Search for the cell housing the specified text and yield its [x, y] center coordinate. 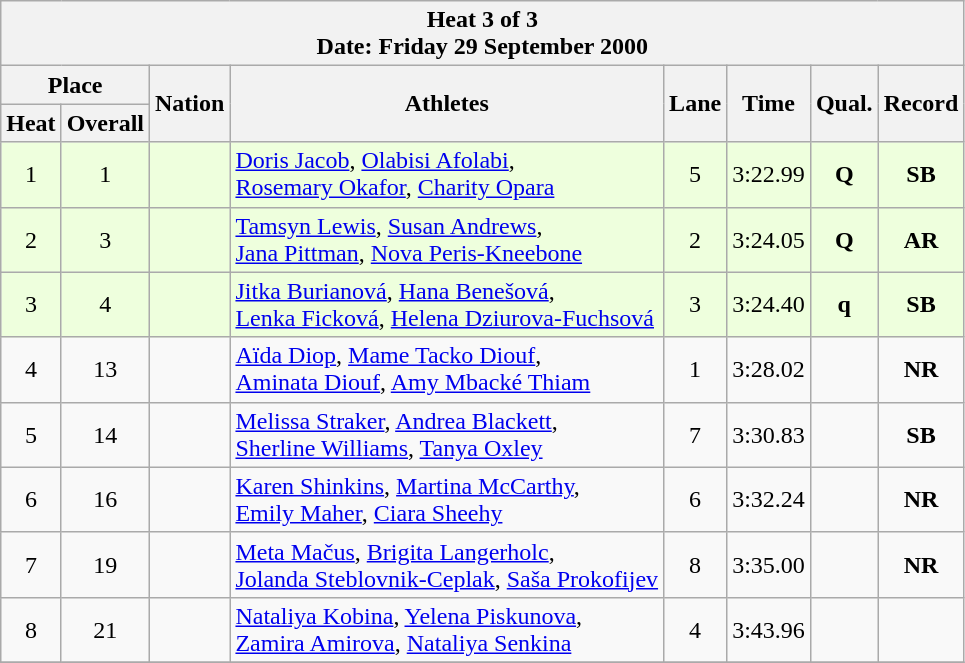
Heat [31, 123]
Aïda Diop, Mame Tacko Diouf,Aminata Diouf, Amy Mbacké Thiam [447, 370]
3:28.02 [769, 370]
Athletes [447, 104]
3:24.40 [769, 304]
Nation [190, 104]
16 [105, 500]
Record [921, 104]
Nataliya Kobina, Yelena Piskunova,Zamira Amirova, Nataliya Senkina [447, 630]
Jitka Burianová, Hana Benešová,Lenka Ficková, Helena Dziurova-Fuchsová [447, 304]
3:35.00 [769, 564]
3:43.96 [769, 630]
Time [769, 104]
Heat 3 of 3 Date: Friday 29 September 2000 [482, 34]
14 [105, 434]
Lane [696, 104]
AR [921, 240]
Qual. [844, 104]
3:22.99 [769, 174]
Doris Jacob, Olabisi Afolabi,Rosemary Okafor, Charity Opara [447, 174]
13 [105, 370]
21 [105, 630]
19 [105, 564]
Melissa Straker, Andrea Blackett,Sherline Williams, Tanya Oxley [447, 434]
Tamsyn Lewis, Susan Andrews,Jana Pittman, Nova Peris-Kneebone [447, 240]
q [844, 304]
Place [76, 85]
Karen Shinkins, Martina McCarthy,Emily Maher, Ciara Sheehy [447, 500]
Overall [105, 123]
3:24.05 [769, 240]
3:30.83 [769, 434]
Meta Mačus, Brigita Langerholc,Jolanda Steblovnik-Ceplak, Saša Prokofijev [447, 564]
3:32.24 [769, 500]
